Pinpoint the cell where the given text exists, returning its [x, y] midpoint coordinate. 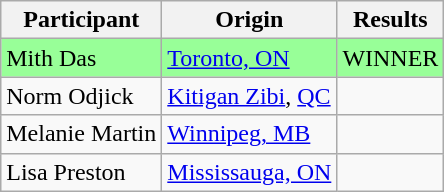
Results [390, 20]
Origin [250, 20]
WINNER [390, 58]
Norm Odjick [82, 96]
Kitigan Zibi, QC [250, 96]
Participant [82, 20]
Mith Das [82, 58]
Lisa Preston [82, 172]
Winnipeg, MB [250, 134]
Mississauga, ON [250, 172]
Toronto, ON [250, 58]
Melanie Martin [82, 134]
